From the cell containing the given text, extract its center point as (x, y) coordinate. 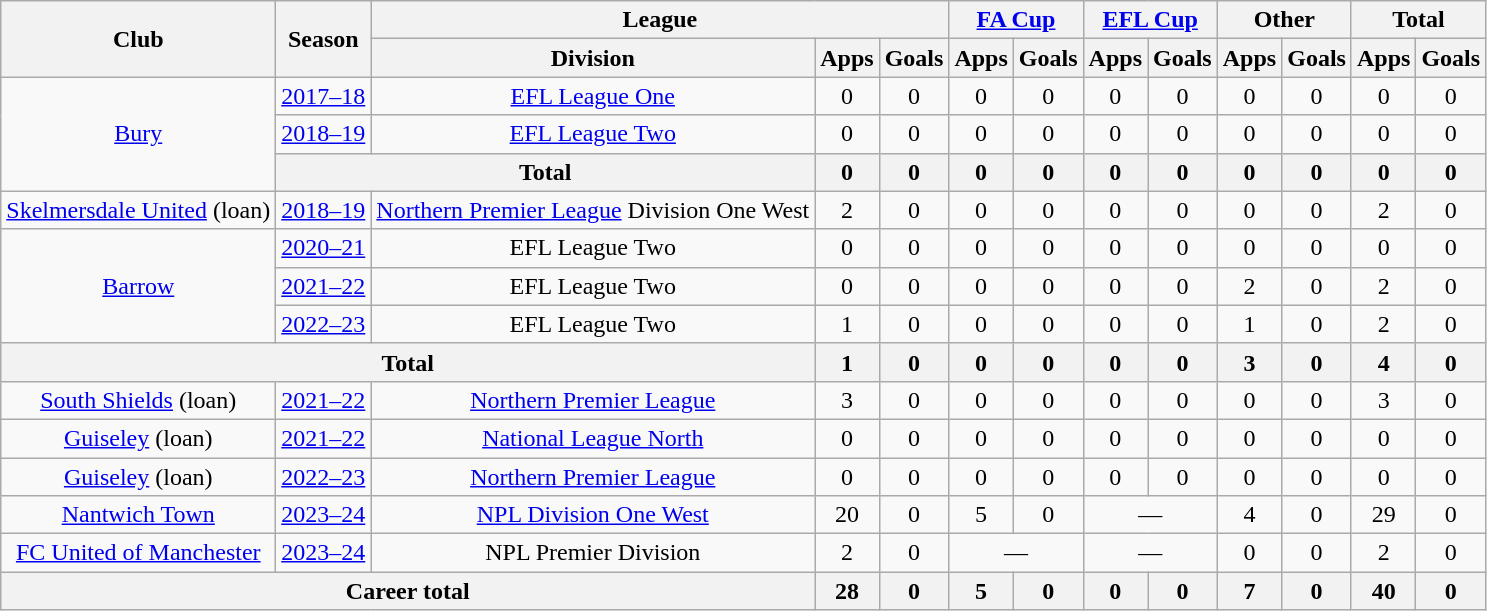
2017–18 (324, 96)
29 (1383, 515)
FC United of Manchester (138, 553)
20 (847, 515)
Division (593, 58)
National League North (593, 438)
NPL Division One West (593, 515)
Other (1284, 20)
Season (324, 39)
League (660, 20)
Nantwich Town (138, 515)
7 (1249, 591)
EFL Cup (1150, 20)
Club (138, 39)
Northern Premier League Division One West (593, 210)
2020–21 (324, 248)
Bury (138, 134)
NPL Premier Division (593, 553)
Career total (408, 591)
Barrow (138, 286)
Skelmersdale United (loan) (138, 210)
South Shields (loan) (138, 400)
EFL League One (593, 96)
28 (847, 591)
FA Cup (1016, 20)
40 (1383, 591)
